Identify which cell holds the provided text, then report its [x, y] central coordinate. 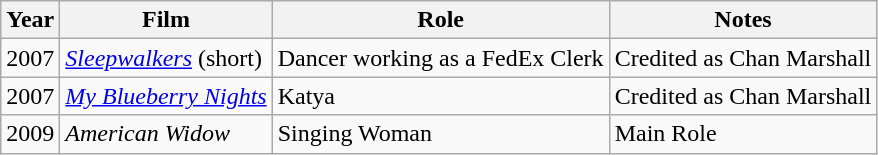
American Widow [166, 134]
Singing Woman [440, 134]
Year [30, 20]
Dancer working as a FedEx Clerk [440, 58]
Film [166, 20]
2009 [30, 134]
Role [440, 20]
Katya [440, 96]
Main Role [743, 134]
My Blueberry Nights [166, 96]
Sleepwalkers (short) [166, 58]
Notes [743, 20]
